Pinpoint the cell where the given text exists, returning its (x, y) midpoint coordinate. 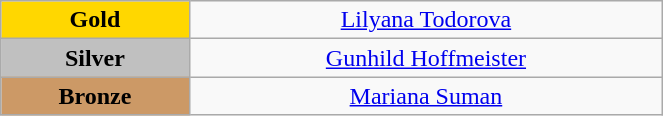
Bronze (95, 96)
Gold (95, 20)
Mariana Suman (426, 96)
Silver (95, 58)
Gunhild Hoffmeister (426, 58)
Lilyana Todorova (426, 20)
